Identify which cell holds the provided text, then report its (X, Y) central coordinate. 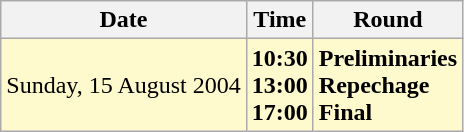
Round (388, 20)
Sunday, 15 August 2004 (124, 85)
Date (124, 20)
PreliminariesRepechageFinal (388, 85)
10:3013:0017:00 (280, 85)
Time (280, 20)
